Capture the cell that displays the provided text and extract its (X, Y) central coordinate. 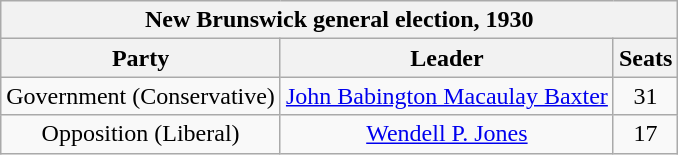
Government (Conservative) (141, 96)
New Brunswick general election, 1930 (340, 20)
Party (141, 58)
Leader (446, 58)
Opposition (Liberal) (141, 134)
John Babington Macaulay Baxter (446, 96)
17 (645, 134)
Wendell P. Jones (446, 134)
Seats (645, 58)
31 (645, 96)
